Find where the given text appears and provide that cell's center as [x, y] coordinate. 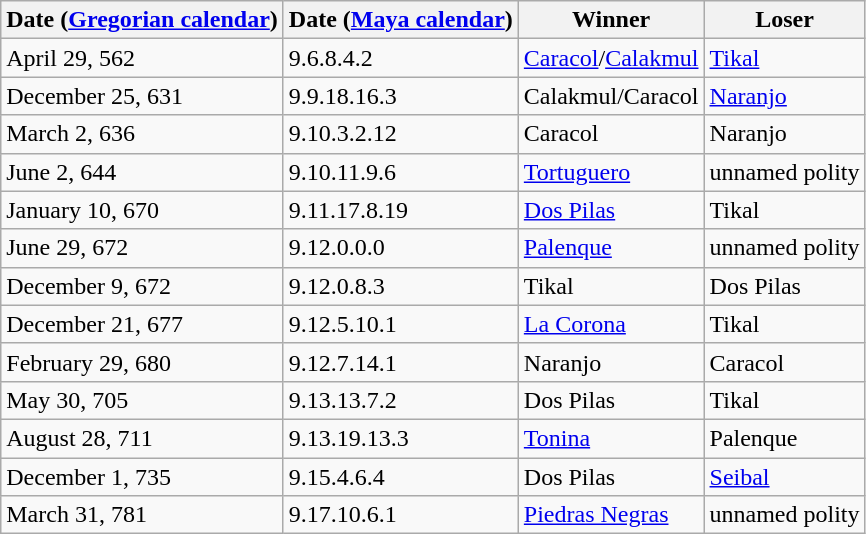
9.12.0.0.0 [400, 248]
9.10.3.2.12 [400, 134]
9.17.10.6.1 [400, 515]
June 29, 672 [142, 248]
Date (Gregorian calendar) [142, 20]
August 28, 711 [142, 438]
9.9.18.16.3 [400, 96]
9.12.5.10.1 [400, 324]
Tortuguero [611, 172]
9.12.7.14.1 [400, 362]
February 29, 680 [142, 362]
Piedras Negras [611, 515]
9.6.8.4.2 [400, 58]
Winner [611, 20]
December 9, 672 [142, 286]
9.12.0.8.3 [400, 286]
December 25, 631 [142, 96]
La Corona [611, 324]
April 29, 562 [142, 58]
December 1, 735 [142, 477]
9.10.11.9.6 [400, 172]
Loser [784, 20]
June 2, 644 [142, 172]
Calakmul/Caracol [611, 96]
January 10, 670 [142, 210]
December 21, 677 [142, 324]
9.11.17.8.19 [400, 210]
Seibal [784, 477]
Caracol/Calakmul [611, 58]
Date (Maya calendar) [400, 20]
Tonina [611, 438]
May 30, 705 [142, 400]
March 31, 781 [142, 515]
9.13.19.13.3 [400, 438]
9.13.13.7.2 [400, 400]
9.15.4.6.4 [400, 477]
March 2, 636 [142, 134]
